Find where the given text appears and provide that cell's center as (x, y) coordinate. 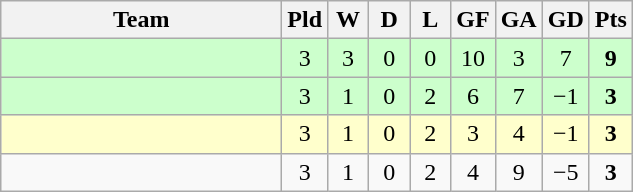
D (390, 20)
Pts (610, 20)
GA (518, 20)
6 (473, 96)
W (348, 20)
10 (473, 58)
−5 (566, 172)
GF (473, 20)
GD (566, 20)
L (430, 20)
Team (142, 20)
Pld (305, 20)
